Identify which cell holds the provided text, then report its [x, y] central coordinate. 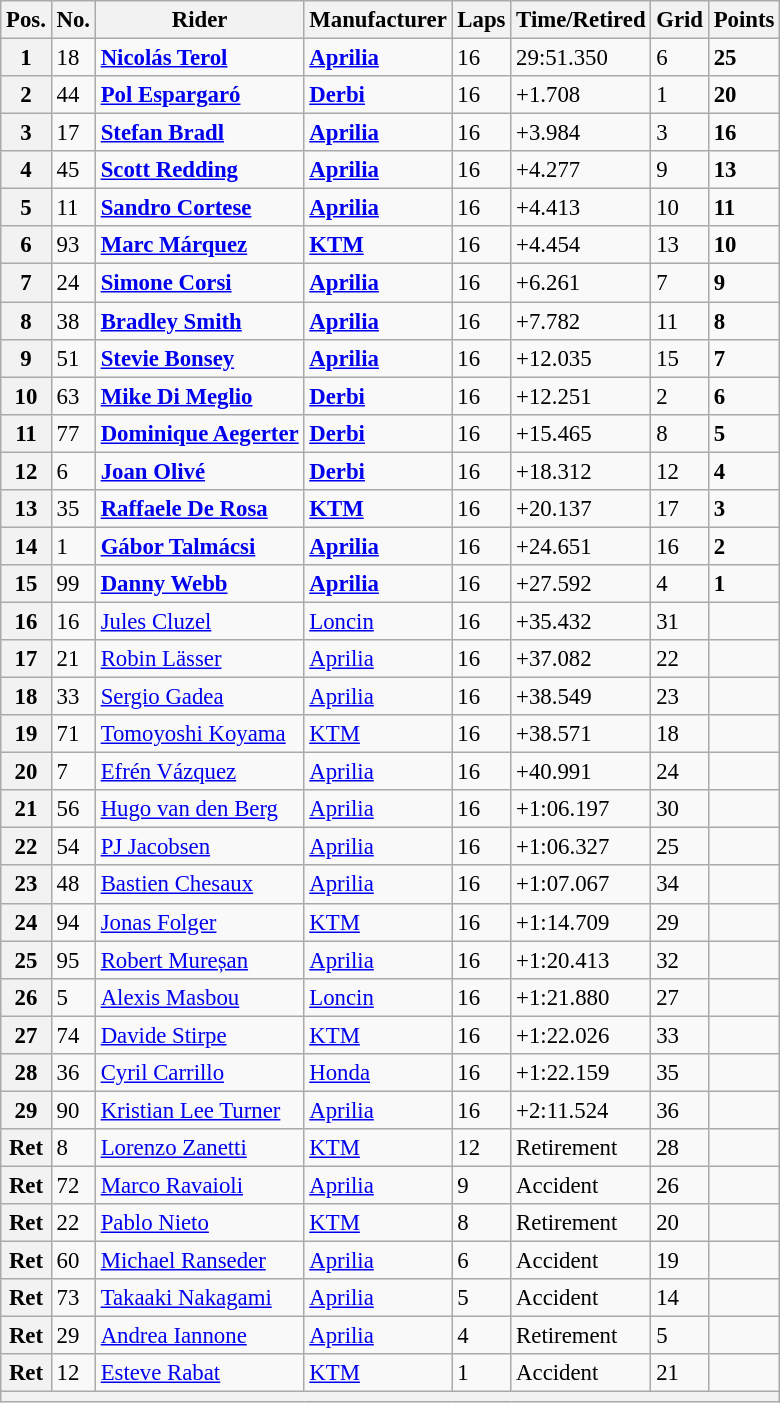
Davide Stirpe [200, 1035]
+1:06.327 [581, 847]
99 [73, 584]
Nicolás Terol [200, 58]
+20.137 [581, 509]
Bradley Smith [200, 321]
60 [73, 1261]
Marco Ravaioli [200, 1185]
Dominique Aegerter [200, 433]
Stevie Bonsey [200, 358]
Efrén Vázquez [200, 772]
+3.984 [581, 133]
Pablo Nieto [200, 1223]
Gábor Talmácsi [200, 546]
Andrea Iannone [200, 1336]
31 [680, 621]
Time/Retired [581, 20]
Cyril Carrillo [200, 1073]
Tomoyoshi Koyama [200, 734]
Sandro Cortese [200, 208]
90 [73, 1110]
Manufacturer [378, 20]
PJ Jacobsen [200, 847]
72 [73, 1185]
Raffaele De Rosa [200, 509]
29:51.350 [581, 58]
Scott Redding [200, 170]
Points [744, 20]
34 [680, 885]
+12.035 [581, 358]
Michael Ranseder [200, 1261]
51 [73, 358]
+4.277 [581, 170]
+7.782 [581, 321]
Rider [200, 20]
+1:22.026 [581, 1035]
Pol Espargaró [200, 95]
Jonas Folger [200, 922]
+1.708 [581, 95]
+37.082 [581, 659]
+6.261 [581, 283]
Takaaki Nakagami [200, 1298]
93 [73, 245]
Simone Corsi [200, 283]
+4.454 [581, 245]
Joan Olivé [200, 471]
Lorenzo Zanetti [200, 1148]
Robin Lässer [200, 659]
+27.592 [581, 584]
No. [73, 20]
+2:11.524 [581, 1110]
+38.571 [581, 734]
+4.413 [581, 208]
+1:14.709 [581, 922]
+38.549 [581, 697]
Kristian Lee Turner [200, 1110]
+35.432 [581, 621]
71 [73, 734]
Esteve Rabat [200, 1373]
+18.312 [581, 471]
Hugo van den Berg [200, 809]
Alexis Masbou [200, 997]
74 [73, 1035]
+1:06.197 [581, 809]
Jules Cluzel [200, 621]
Marc Márquez [200, 245]
32 [680, 960]
Pos. [26, 20]
+1:20.413 [581, 960]
Mike Di Meglio [200, 396]
48 [73, 885]
+15.465 [581, 433]
Bastien Chesaux [200, 885]
+12.251 [581, 396]
54 [73, 847]
Danny Webb [200, 584]
38 [73, 321]
+40.991 [581, 772]
77 [73, 433]
73 [73, 1298]
Laps [482, 20]
Stefan Bradl [200, 133]
94 [73, 922]
95 [73, 960]
Sergio Gadea [200, 697]
Honda [378, 1073]
+24.651 [581, 546]
45 [73, 170]
Grid [680, 20]
30 [680, 809]
+1:22.159 [581, 1073]
+1:21.880 [581, 997]
63 [73, 396]
44 [73, 95]
56 [73, 809]
+1:07.067 [581, 885]
Robert Mureșan [200, 960]
